Return (x, y) of the center of cell containing provided text 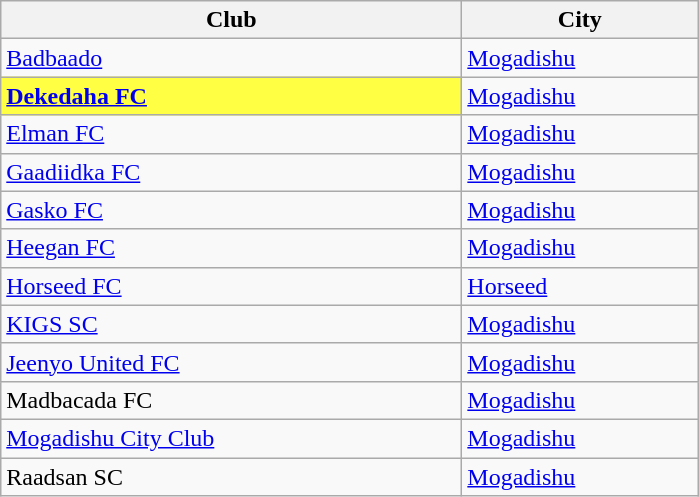
City (580, 20)
Heegan FC (232, 248)
Madbacada FC (232, 400)
Gasko FC (232, 210)
Jeenyo United FC (232, 362)
Badbaado (232, 58)
Mogadishu City Club (232, 438)
Horseed FC (232, 286)
Elman FC (232, 134)
KIGS SC (232, 324)
Gaadiidka FC (232, 172)
Horseed (580, 286)
Club (232, 20)
Dekedaha FC (232, 96)
Raadsan SC (232, 477)
